Scan for the cell matching the given text and deliver its (X, Y) coordinate at center. 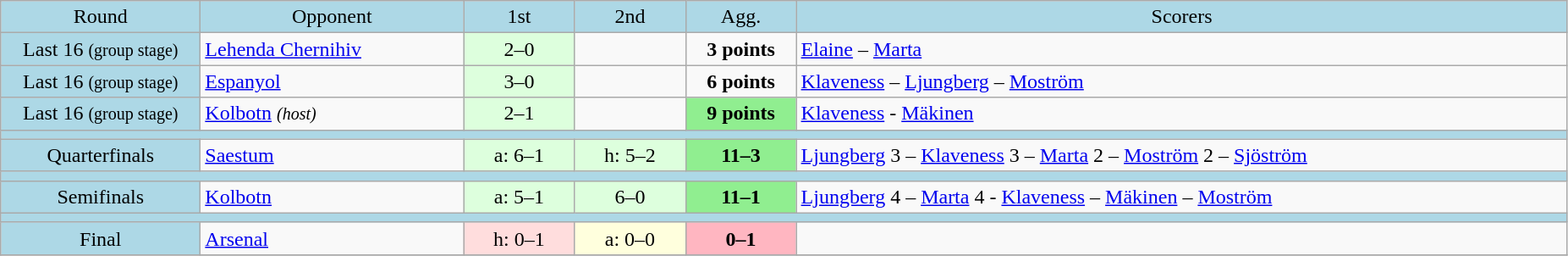
Lehenda Chernihiv (332, 49)
Ljungberg 3 – Klaveness 3 – Marta 2 – Moström 2 – Sjöström (1181, 155)
Quarterfinals (101, 155)
Saestum (332, 155)
3 points (741, 49)
Scorers (1181, 17)
Round (101, 17)
6–0 (630, 197)
1st (520, 17)
Kolbotn (332, 197)
h: 5–2 (630, 155)
2–0 (520, 49)
Final (101, 238)
h: 0–1 (520, 238)
Espanyol (332, 81)
Agg. (741, 17)
a: 5–1 (520, 197)
3–0 (520, 81)
2nd (630, 17)
11–1 (741, 197)
Ljungberg 4 – Marta 4 - Klaveness – Mäkinen – Moström (1181, 197)
9 points (741, 114)
11–3 (741, 155)
Klaveness – Ljungberg – Moström (1181, 81)
Klaveness - Mäkinen (1181, 114)
a: 6–1 (520, 155)
Elaine – Marta (1181, 49)
Arsenal (332, 238)
6 points (741, 81)
Opponent (332, 17)
0–1 (741, 238)
Kolbotn (host) (332, 114)
Semifinals (101, 197)
2–1 (520, 114)
a: 0–0 (630, 238)
